Output the (X, Y) coordinate of the center of the cell containing the given text.  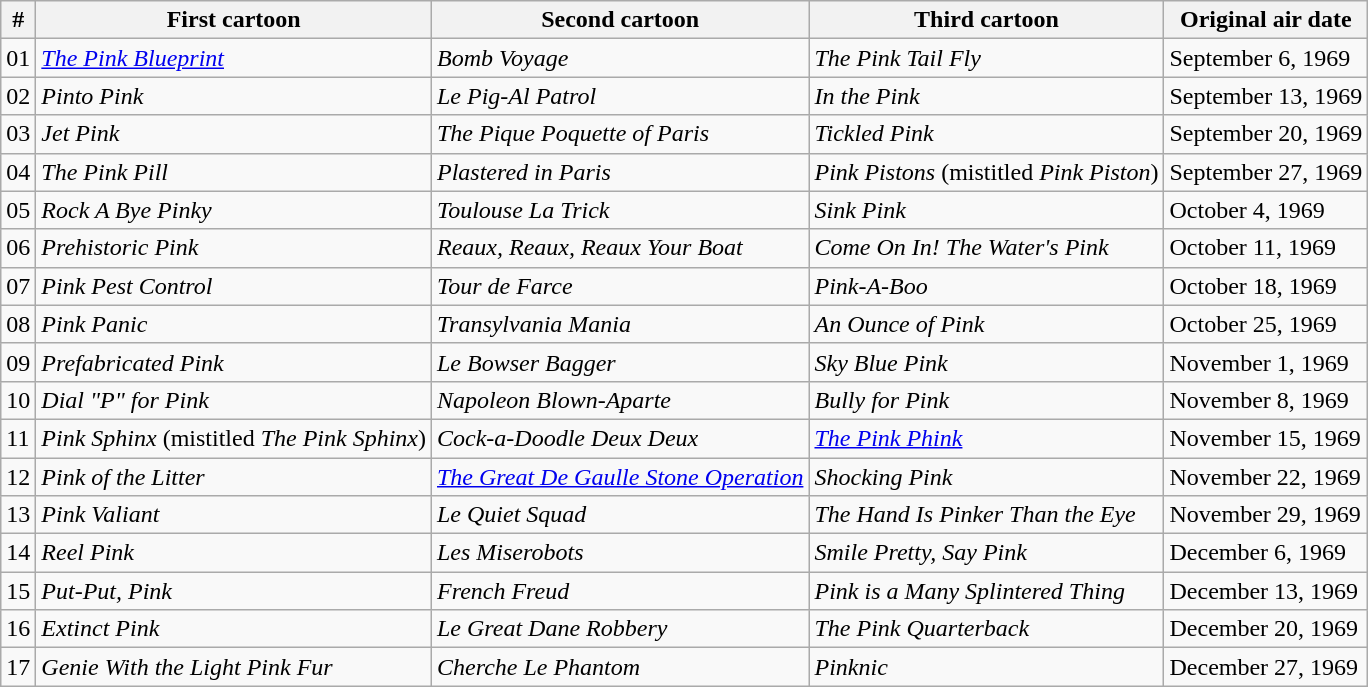
In the Pink (986, 96)
08 (18, 324)
14 (18, 553)
Tickled Pink (986, 134)
November 22, 1969 (1266, 477)
Shocking Pink (986, 477)
Pink Sphinx (mistitled The Pink Sphinx) (234, 438)
Reel Pink (234, 553)
An Ounce of Pink (986, 324)
Third cartoon (986, 20)
The Pique Poquette of Paris (620, 134)
The Pink Quarterback (986, 629)
03 (18, 134)
December 20, 1969 (1266, 629)
December 13, 1969 (1266, 591)
Come On In! The Water's Pink (986, 248)
First cartoon (234, 20)
October 11, 1969 (1266, 248)
Extinct Pink (234, 629)
Bomb Voyage (620, 58)
November 1, 1969 (1266, 362)
Second cartoon (620, 20)
The Pink Phink (986, 438)
Pinto Pink (234, 96)
Prefabricated Pink (234, 362)
Pinknic (986, 667)
The Pink Pill (234, 172)
Transylvania Mania (620, 324)
10 (18, 400)
Pink of the Litter (234, 477)
09 (18, 362)
Pink is a Many Splintered Thing (986, 591)
Genie With the Light Pink Fur (234, 667)
07 (18, 286)
02 (18, 96)
Pink Panic (234, 324)
Cock-a-Doodle Deux Deux (620, 438)
Pink Valiant (234, 515)
Cherche Le Phantom (620, 667)
05 (18, 210)
December 27, 1969 (1266, 667)
September 27, 1969 (1266, 172)
The Hand Is Pinker Than the Eye (986, 515)
Put-Put, Pink (234, 591)
Le Great Dane Robbery (620, 629)
Sky Blue Pink (986, 362)
The Pink Tail Fly (986, 58)
September 13, 1969 (1266, 96)
Reaux, Reaux, Reaux Your Boat (620, 248)
October 18, 1969 (1266, 286)
Pink Pest Control (234, 286)
October 25, 1969 (1266, 324)
The Great De Gaulle Stone Operation (620, 477)
13 (18, 515)
15 (18, 591)
Jet Pink (234, 134)
16 (18, 629)
Le Bowser Bagger (620, 362)
November 8, 1969 (1266, 400)
06 (18, 248)
Original air date (1266, 20)
Toulouse La Trick (620, 210)
04 (18, 172)
Dial "P" for Pink (234, 400)
November 29, 1969 (1266, 515)
Sink Pink (986, 210)
Rock A Bye Pinky (234, 210)
# (18, 20)
Smile Pretty, Say Pink (986, 553)
October 4, 1969 (1266, 210)
The Pink Blueprint (234, 58)
September 6, 1969 (1266, 58)
Les Miserobots (620, 553)
Pink Pistons (mistitled Pink Piston) (986, 172)
12 (18, 477)
November 15, 1969 (1266, 438)
French Freud (620, 591)
September 20, 1969 (1266, 134)
17 (18, 667)
Napoleon Blown-Aparte (620, 400)
11 (18, 438)
Plastered in Paris (620, 172)
Le Quiet Squad (620, 515)
Pink-A-Boo (986, 286)
Le Pig-Al Patrol (620, 96)
Prehistoric Pink (234, 248)
Tour de Farce (620, 286)
01 (18, 58)
Bully for Pink (986, 400)
December 6, 1969 (1266, 553)
